Find where the given text appears and provide that cell's center as [x, y] coordinate. 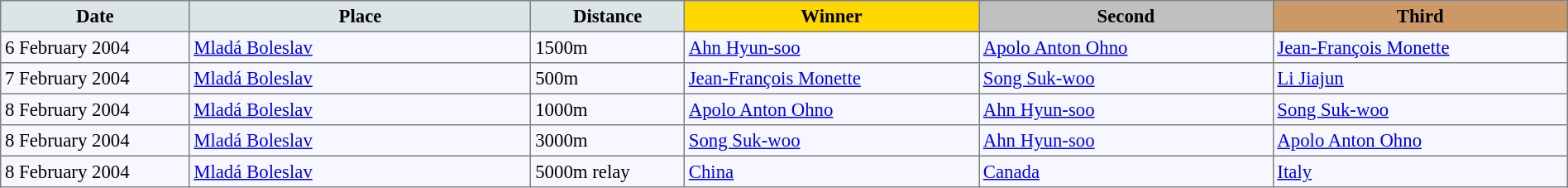
Li Jiajun [1420, 79]
Italy [1420, 171]
500m [608, 79]
1000m [608, 109]
5000m relay [608, 171]
Winner [831, 17]
Second [1126, 17]
Canada [1126, 171]
7 February 2004 [95, 79]
6 February 2004 [95, 47]
Third [1420, 17]
China [831, 171]
Place [361, 17]
Distance [608, 17]
Date [95, 17]
3000m [608, 141]
1500m [608, 47]
